Identify which cell holds the provided text, then report its [X, Y] central coordinate. 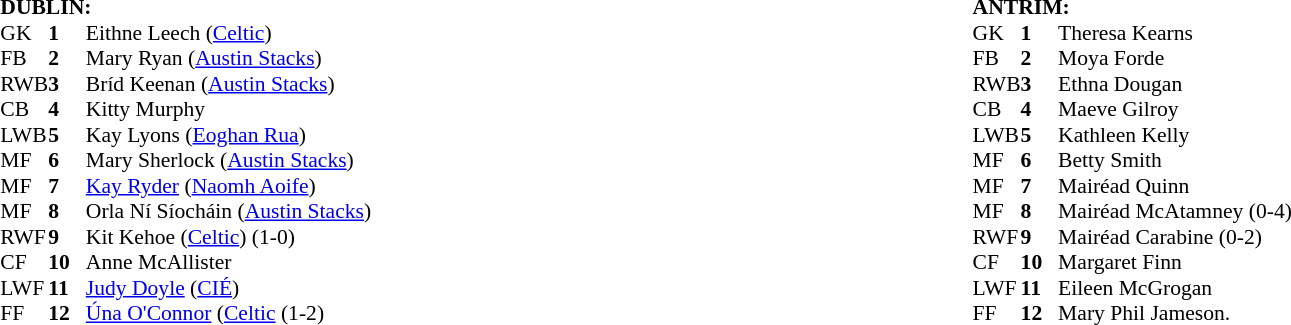
Anne McAllister [228, 263]
Mary Sherlock (Austin Stacks) [228, 161]
Kay Lyons (Eoghan Rua) [228, 135]
Kitty Murphy [228, 109]
Judy Doyle (CIÉ) [228, 288]
Bríd Keenan (Austin Stacks) [228, 84]
Orla Ní Síocháin (Austin Stacks) [228, 211]
Kay Ryder (Naomh Aoife) [228, 186]
Kit Kehoe (Celtic) (1-0) [228, 237]
Mary Ryan (Austin Stacks) [228, 59]
Eithne Leech (Celtic) [228, 33]
